Find where the given text appears and provide that cell's center as (x, y) coordinate. 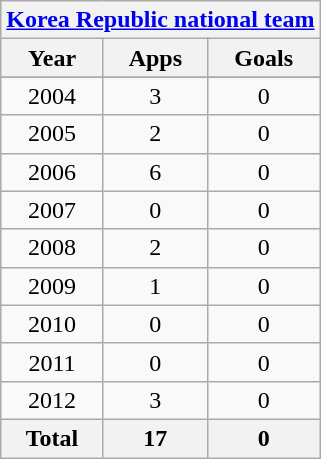
2008 (52, 248)
Apps (155, 58)
Total (52, 438)
1 (155, 286)
2012 (52, 400)
2006 (52, 172)
17 (155, 438)
2005 (52, 134)
2010 (52, 324)
Korea Republic national team (160, 20)
2004 (52, 96)
2011 (52, 362)
2009 (52, 286)
2007 (52, 210)
Year (52, 58)
Goals (264, 58)
6 (155, 172)
